Return the [x, y] coordinate for the center point of the cell that contains the specified text.  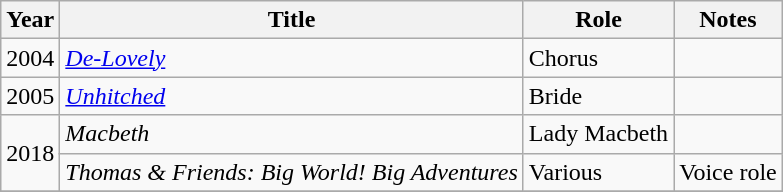
Notes [728, 20]
2018 [30, 153]
Unhitched [292, 96]
Lady Macbeth [598, 134]
Bride [598, 96]
Role [598, 20]
Macbeth [292, 134]
Chorus [598, 58]
Various [598, 172]
Thomas & Friends: Big World! Big Adventures [292, 172]
Year [30, 20]
Title [292, 20]
2004 [30, 58]
2005 [30, 96]
De-Lovely [292, 58]
Voice role [728, 172]
